For the text-containing cell, return its midpoint in [X, Y] coordinate format. 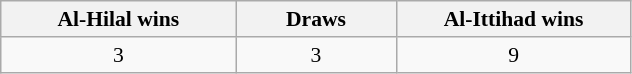
Al-Hilal wins [118, 19]
Al-Ittihad wins [514, 19]
Draws [316, 19]
9 [514, 55]
